Identify which cell holds the provided text, then report its (X, Y) central coordinate. 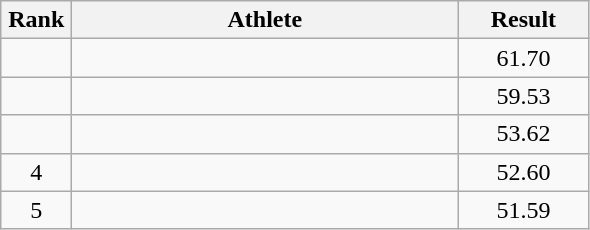
Rank (36, 20)
53.62 (524, 134)
61.70 (524, 58)
51.59 (524, 210)
Result (524, 20)
5 (36, 210)
Athlete (265, 20)
4 (36, 172)
59.53 (524, 96)
52.60 (524, 172)
